Identify which cell holds the provided text, then report its (x, y) central coordinate. 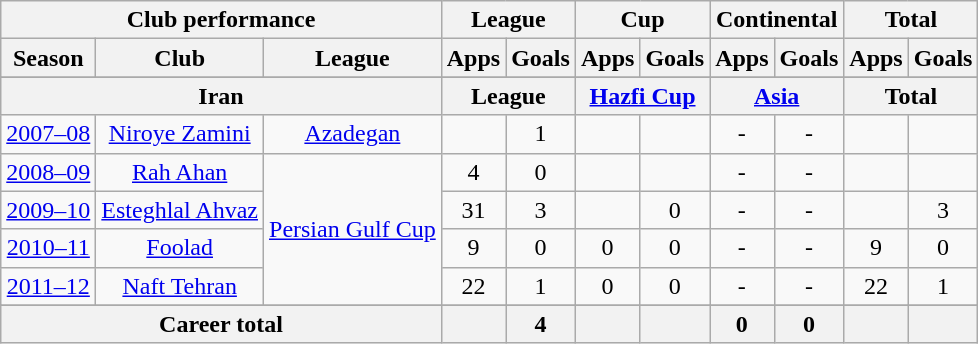
Rah Ahan (180, 172)
Persian Gulf Cup (353, 229)
31 (473, 210)
Asia (777, 96)
Continental (777, 20)
Foolad (180, 248)
Azadegan (353, 134)
Esteghlal Ahvaz (180, 210)
2009–10 (48, 210)
Career total (221, 324)
Cup (642, 20)
Niroye Zamini (180, 134)
Iran (221, 96)
2007–08 (48, 134)
Club (180, 58)
Season (48, 58)
2008–09 (48, 172)
2011–12 (48, 286)
Hazfi Cup (642, 96)
Naft Tehran (180, 286)
2010–11 (48, 248)
Club performance (221, 20)
